Return (x, y) of the center of cell containing provided text 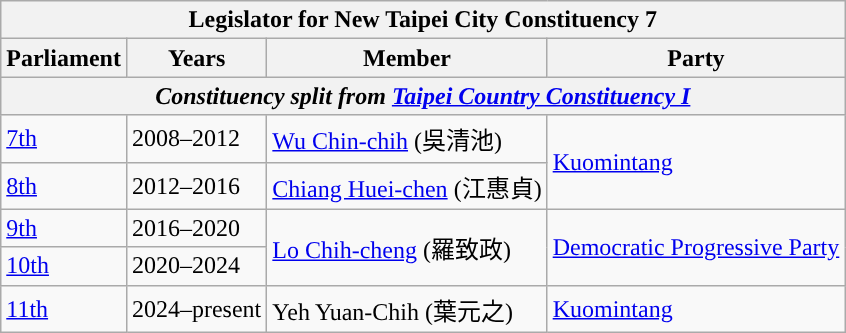
2008–2012 (196, 138)
9th (64, 228)
Constituency split from Taipei Country Constituency I (423, 96)
Member (407, 58)
Years (196, 58)
2016–2020 (196, 228)
7th (64, 138)
10th (64, 266)
Wu Chin-chih (吳清池) (407, 138)
Yeh Yuan-Chih (葉元之) (407, 308)
2024–present (196, 308)
Democratic Progressive Party (696, 247)
Legislator for New Taipei City Constituency 7 (423, 20)
Chiang Huei-chen (江惠貞) (407, 186)
11th (64, 308)
2020–2024 (196, 266)
8th (64, 186)
Lo Chih-cheng (羅致政) (407, 247)
2012–2016 (196, 186)
Party (696, 58)
Parliament (64, 58)
